Extract the (X, Y) coordinate from the center of the cell holding the provided text.  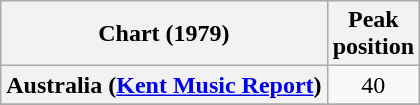
40 (373, 85)
Peakposition (373, 34)
Australia (Kent Music Report) (164, 85)
Chart (1979) (164, 34)
